Detect which cell encompasses the target text, then output its (X, Y) center coordinate. 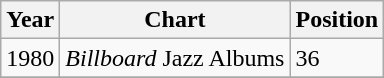
Position (337, 20)
Chart (175, 20)
36 (337, 58)
Year (30, 20)
Billboard Jazz Albums (175, 58)
1980 (30, 58)
